Detect which cell encompasses the target text, then output its [x, y] center coordinate. 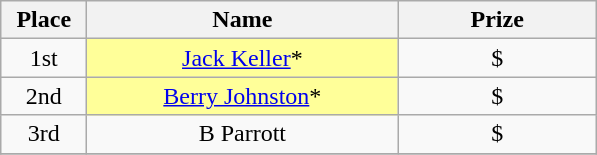
3rd [44, 134]
Prize [498, 20]
Place [44, 20]
Name [242, 20]
1st [44, 58]
2nd [44, 96]
Berry Johnston* [242, 96]
Jack Keller* [242, 58]
B Parrott [242, 134]
